Return the (X, Y) coordinate for the center point of the cell that contains the specified text.  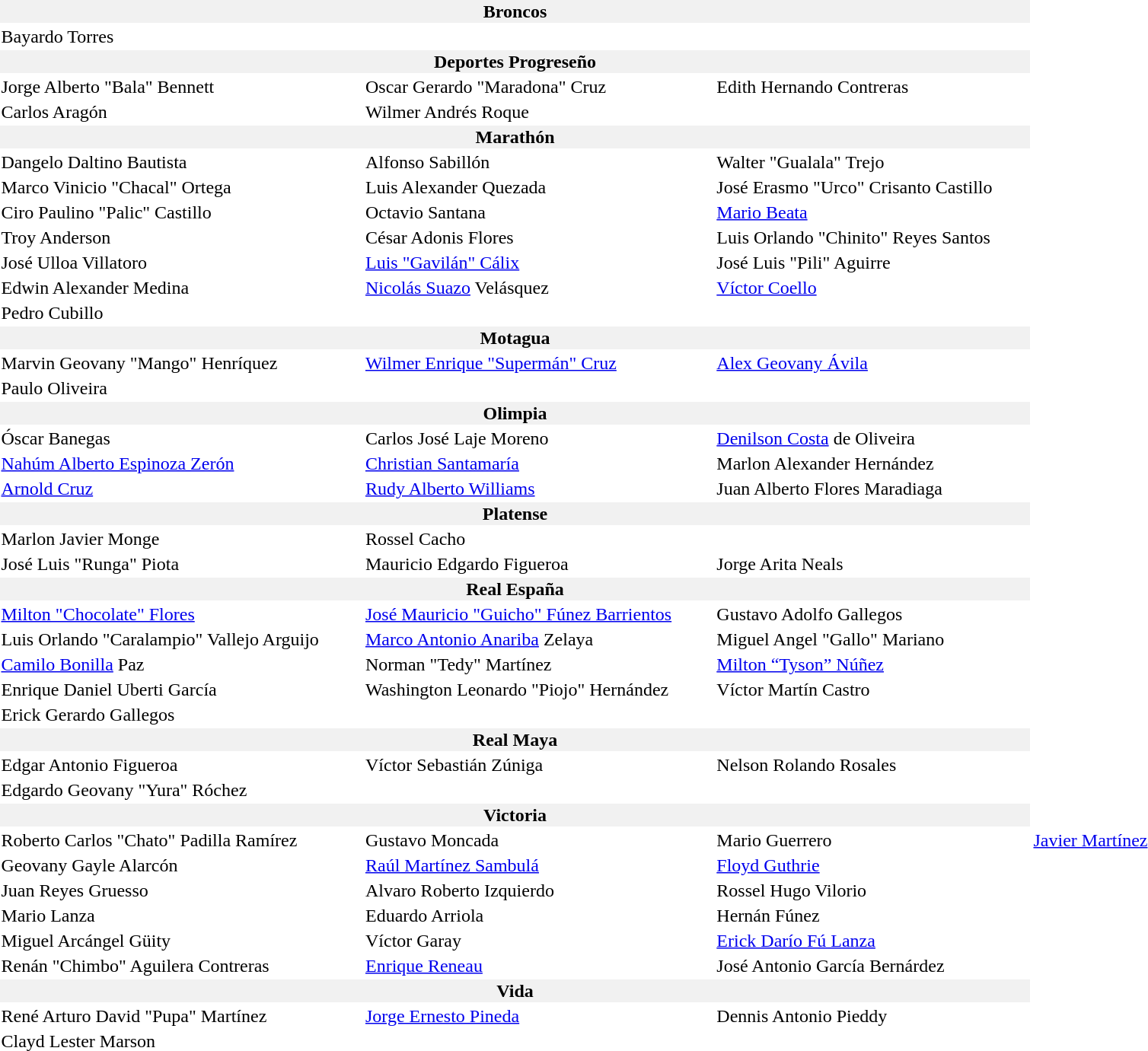
Broncos (515, 11)
Vida (515, 991)
José Ulloa Villatoro (181, 263)
José Antonio García Bernárdez (872, 966)
Carlos José Laje Moreno (538, 438)
Platense (515, 514)
Luis "Gavilán" Cálix (538, 263)
Mauricio Edgardo Figueroa (538, 564)
Gustavo Moncada (538, 840)
Erick Darío Fú Lanza (872, 941)
Deportes Progreseño (515, 62)
Rossel Hugo Vilorio (872, 890)
Marlon Javier Monge (181, 539)
Rossel Cacho (538, 539)
Luis Orlando "Caralampio" Vallejo Arguijo (181, 639)
Juan Reyes Gruesso (181, 890)
Walter "Gualala" Trejo (872, 162)
José Erasmo "Urco" Crisanto Castillo (872, 187)
Octavio Santana (538, 212)
Pedro Cubillo (181, 313)
Jorge Arita Neals (872, 564)
Carlos Aragón (181, 112)
Rudy Alberto Williams (538, 489)
Real España (515, 589)
Marlon Alexander Hernández (872, 463)
Edwin Alexander Medina (181, 288)
Dangelo Daltino Bautista (181, 162)
Óscar Banegas (181, 438)
Nahúm Alberto Espinoza Zerón (181, 463)
Denilson Costa de Oliveira (872, 438)
José Mauricio "Guicho" Fúnez Barrientos (538, 614)
Geovany Gayle Alarcón (181, 865)
Miguel Arcángel Güity (181, 941)
Milton "Chocolate" Flores (181, 614)
Mario Guerrero (872, 840)
Floyd Guthrie (872, 865)
Enrique Reneau (538, 966)
José Luis "Pili" Aguirre (872, 263)
René Arturo David "Pupa" Martínez (181, 1016)
Edith Hernando Contreras (872, 87)
Enrique Daniel Uberti García (181, 690)
Roberto Carlos "Chato" Padilla Ramírez (181, 840)
Edgar Antonio Figueroa (181, 765)
Bayardo Torres (181, 37)
Wilmer Andrés Roque (538, 112)
Jorge Ernesto Pineda (538, 1016)
Marathón (515, 137)
Mario Beata (872, 212)
Renán "Chimbo" Aguilera Contreras (181, 966)
Nicolás Suazo Velásquez (538, 288)
Marvin Geovany "Mango" Henríquez (181, 363)
Hernán Fúnez (872, 916)
Víctor Coello (872, 288)
Oscar Gerardo "Maradona" Cruz (538, 87)
Raúl Martínez Sambulá (538, 865)
Victoria (515, 815)
Ciro Paulino "Palic" Castillo (181, 212)
José Luis "Runga" Piota (181, 564)
Arnold Cruz (181, 489)
Eduardo Arriola (538, 916)
Dennis Antonio Pieddy (872, 1016)
Wilmer Enrique "Supermán" Cruz (538, 363)
Olimpia (515, 413)
César Adonis Flores (538, 237)
Marco Antonio Anariba Zelaya (538, 639)
Marco Vinicio "Chacal" Ortega (181, 187)
Milton “Tyson” Núñez (872, 664)
Camilo Bonilla Paz (181, 664)
Nelson Rolando Rosales (872, 765)
Paulo Oliveira (181, 388)
Edgardo Geovany "Yura" Róchez (181, 790)
Miguel Angel "Gallo" Mariano (872, 639)
Real Maya (515, 740)
Troy Anderson (181, 237)
Mario Lanza (181, 916)
Luis Alexander Quezada (538, 187)
Norman "Tedy" Martínez (538, 664)
Alvaro Roberto Izquierdo (538, 890)
Víctor Sebastián Zúniga (538, 765)
Christian Santamaría (538, 463)
Gustavo Adolfo Gallegos (872, 614)
Washington Leonardo "Piojo" Hernández (538, 690)
Luis Orlando "Chinito" Reyes Santos (872, 237)
Víctor Garay (538, 941)
Alex Geovany Ávila (872, 363)
Erick Gerardo Gallegos (181, 715)
Víctor Martín Castro (872, 690)
Alfonso Sabillón (538, 162)
Motagua (515, 338)
Jorge Alberto "Bala" Bennett (181, 87)
Juan Alberto Flores Maradiaga (872, 489)
